Capture the cell that displays the provided text and extract its [x, y] central coordinate. 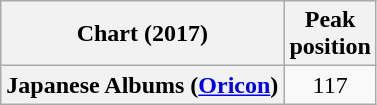
Peak position [330, 34]
Chart (2017) [142, 34]
Japanese Albums (Oricon) [142, 85]
117 [330, 85]
